Extract the (x, y) coordinate from the center of the cell holding the provided text.  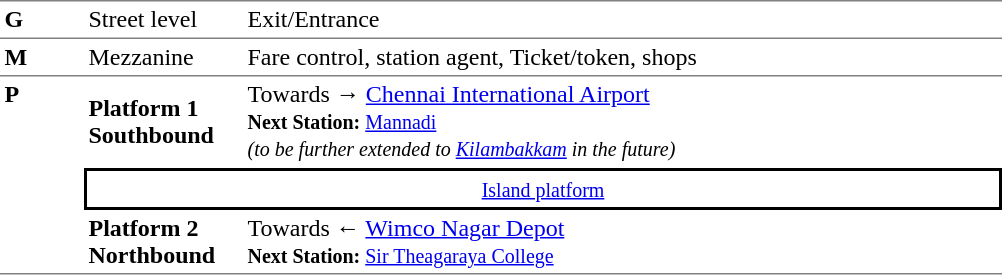
P (42, 175)
M (42, 58)
G (42, 20)
Island platform (543, 189)
Platform 1Southbound (164, 122)
Street level (164, 20)
Towards ← Wimco Nagar DepotNext Station: Sir Theagaraya College (622, 242)
Exit/Entrance (622, 20)
Fare control, station agent, Ticket/token, shops (622, 58)
Towards → Chennai International AirportNext Station: Mannadi(to be further extended to Kilambakkam in the future) (622, 122)
Platform 2Northbound (164, 242)
Mezzanine (164, 58)
